Determine the (X, Y) coordinate at the center of the cell enclosing the given text.  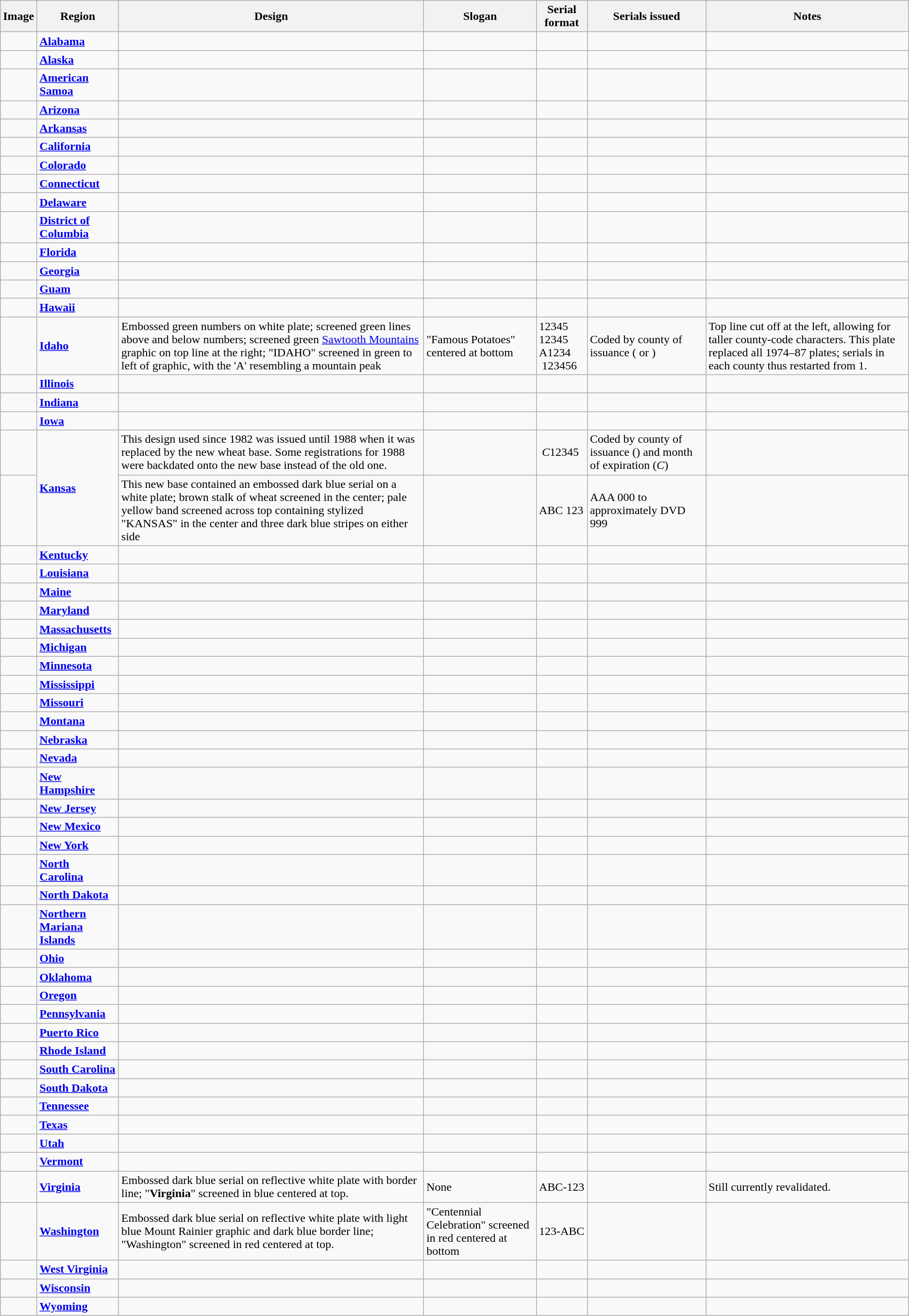
None (480, 1186)
Serial format (561, 17)
Louisiana (78, 573)
Texas (78, 1125)
Guam (78, 289)
ABC-123 (561, 1186)
Wyoming (78, 1306)
Puerto Rico (78, 1033)
Minnesota (78, 666)
Kentucky (78, 555)
"Centennial Celebration" screened in red centered at bottom (480, 1231)
South Carolina (78, 1069)
Tennessee (78, 1106)
Embossed dark blue serial on reflective white plate with border line; "Virginia" screened in blue centered at top. (271, 1186)
Kansas (78, 488)
Northern Mariana Islands (78, 927)
Vermont (78, 1162)
Mississippi (78, 684)
Oklahoma (78, 977)
Serials issued (646, 17)
New Hampshire (78, 783)
Rhode Island (78, 1051)
Massachusetts (78, 629)
South Dakota (78, 1088)
Virginia (78, 1186)
Image (18, 17)
12345 12345 A1234 123456 (561, 346)
Alabama (78, 41)
New Mexico (78, 827)
123-ABC (561, 1231)
Ohio (78, 958)
Nevada (78, 758)
Coded by county of issuance () and month of expiration (C) (646, 452)
North Carolina (78, 870)
West Virginia (78, 1269)
Utah (78, 1143)
Delaware (78, 202)
New York (78, 845)
Coded by county of issuance ( or ) (646, 346)
Connecticut (78, 183)
Maine (78, 592)
Nebraska (78, 740)
AAA 000 to approximately DVD 999 (646, 510)
Arizona (78, 110)
Notes (807, 17)
New Jersey (78, 808)
Alaska (78, 60)
American Samoa (78, 84)
Arkansas (78, 128)
Idaho (78, 346)
C12345 (561, 452)
Illinois (78, 384)
Georgia (78, 270)
Design (271, 17)
Indiana (78, 402)
ABC 123 (561, 510)
Florida (78, 252)
Missouri (78, 703)
North Dakota (78, 895)
Still currently revalidated. (807, 1186)
Region (78, 17)
Iowa (78, 421)
Pennsylvania (78, 1014)
Michigan (78, 647)
Slogan (480, 17)
Montana (78, 721)
Hawaii (78, 308)
Washington (78, 1231)
Oregon (78, 995)
Colorado (78, 165)
Wisconsin (78, 1288)
District ofColumbia (78, 227)
Maryland (78, 610)
California (78, 147)
"Famous Potatoes" centered at bottom (480, 346)
